Determine the [X, Y] coordinate at the center of the cell enclosing the given text.  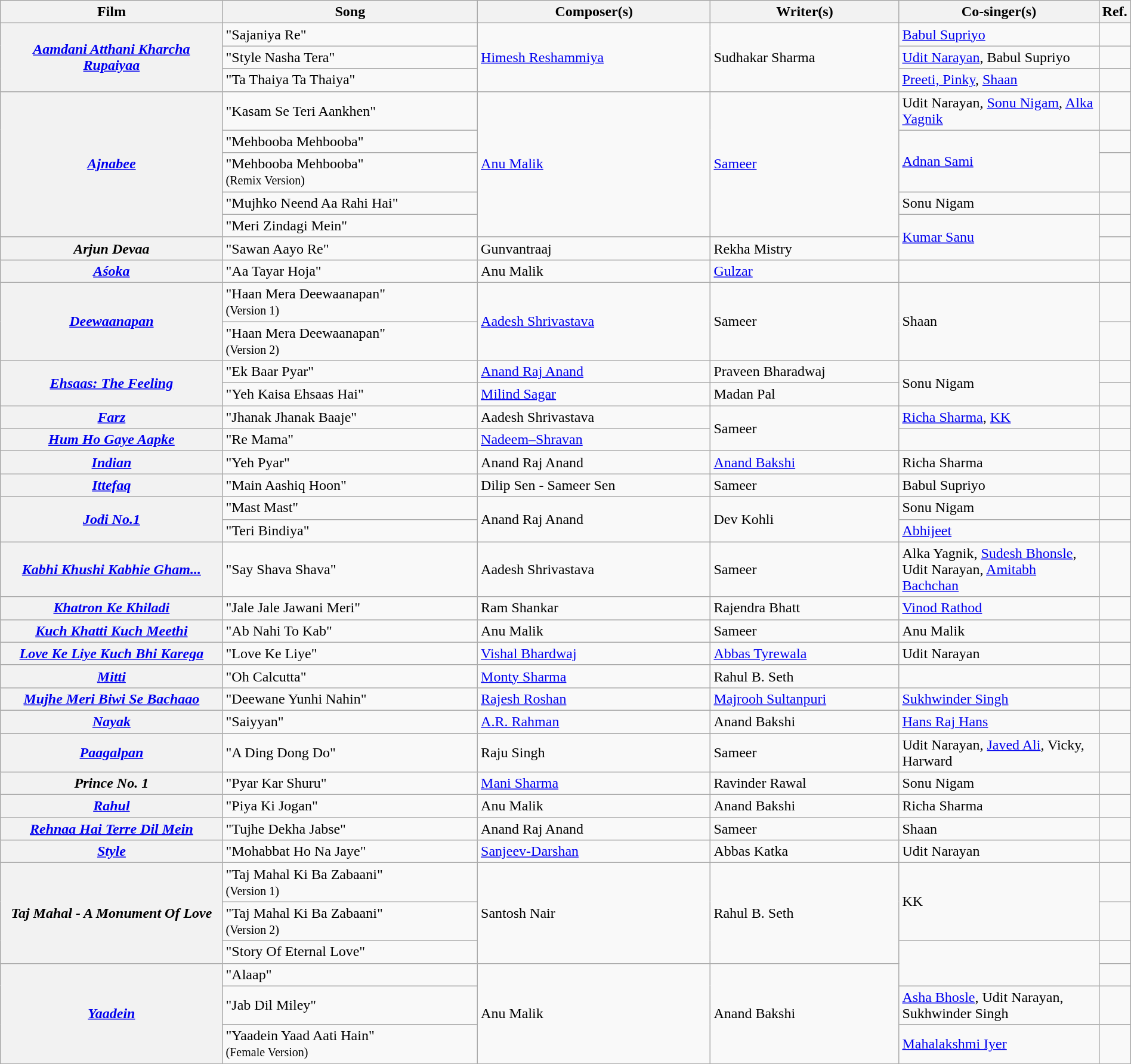
Taj Mahal - A Monument Of Love [112, 913]
Aamdani Atthani Kharcha Rupaiyaa [112, 57]
Santosh Nair [594, 913]
Prince No. 1 [112, 784]
"Taj Mahal Ki Ba Zabaani"(Version 2) [350, 921]
"Sawan Aayo Re" [350, 248]
Milind Sagar [594, 394]
Mani Sharma [594, 784]
Arjun Devaa [112, 248]
Style [112, 852]
"Re Mama" [350, 440]
"Jhanak Jhanak Baaje" [350, 417]
Mujhe Meri Biwi Se Bachaao [112, 699]
Farz [112, 417]
Ram Shankar [594, 608]
"Yeh Pyar" [350, 462]
Sudhakar Sharma [805, 57]
"Ab Nahi To Kab" [350, 631]
"Ek Baar Pyar" [350, 372]
Rajesh Roshan [594, 699]
Himesh Reshammiya [594, 57]
Madan Pal [805, 394]
Abbas Katka [805, 852]
Udit Narayan, Javed Ali, Vicky, Harward [999, 752]
"Saiyyan" [350, 721]
Indian [112, 462]
Kuch Khatti Kuch Meethi [112, 631]
Ravinder Rawal [805, 784]
Nadeem–Shravan [594, 440]
Aśoka [112, 271]
Vinod Rathod [999, 608]
Gunvantraaj [594, 248]
"Ta Thaiya Ta Thaiya" [350, 80]
Deewaanapan [112, 321]
Alka Yagnik, Sudesh Bhonsle, Udit Narayan, Amitabh Bachchan [999, 569]
Love Ke Liye Kuch Bhi Karega [112, 653]
"Jab Dil Miley" [350, 1005]
"Mujhko Neend Aa Rahi Hai" [350, 203]
Adnan Sami [999, 161]
Nayak [112, 721]
"Sajaniya Re" [350, 35]
"Piya Ki Jogan" [350, 806]
Jodi No.1 [112, 519]
Hans Raj Hans [999, 721]
Rajendra Bhatt [805, 608]
"Mast Mast" [350, 508]
"Love Ke Liye" [350, 653]
Kabhi Khushi Kabhie Gham... [112, 569]
"Pyar Kar Shuru" [350, 784]
Paagalpan [112, 752]
Kumar Sanu [999, 237]
"Story Of Eternal Love" [350, 952]
Preeti, Pinky, Shaan [999, 80]
A.R. Rahman [594, 721]
Composer(s) [594, 12]
Writer(s) [805, 12]
Rahul [112, 806]
Ehsaas: The Feeling [112, 383]
"Mehbooba Mehbooba"(Remix Version) [350, 172]
"Style Nasha Tera" [350, 57]
Raju Singh [594, 752]
Abbas Tyrewala [805, 653]
"Mehbooba Mehbooba" [350, 141]
"Deewane Yunhi Nahin" [350, 699]
Dev Kohli [805, 519]
"A Ding Dong Do" [350, 752]
Udit Narayan, Sonu Nigam, Alka Yagnik [999, 111]
"Main Aashiq Hoon" [350, 485]
Co-singer(s) [999, 12]
"Kasam Se Teri Aankhen" [350, 111]
"Jale Jale Jawani Meri" [350, 608]
"Haan Mera Deewaanapan"(Version 1) [350, 302]
KK [999, 902]
Mitti [112, 676]
Asha Bhosle, Udit Narayan, Sukhwinder Singh [999, 1005]
Yaadein [112, 1013]
"Teri Bindiya" [350, 531]
Ajnabee [112, 164]
Ittefaq [112, 485]
Sanjeev-Darshan [594, 852]
"Haan Mera Deewaanapan"(Version 2) [350, 340]
Vishal Bhardwaj [594, 653]
"Aa Tayar Hoja" [350, 271]
"Tujhe Dekha Jabse" [350, 829]
Udit Narayan, Babul Supriyo [999, 57]
Song [350, 12]
Monty Sharma [594, 676]
Hum Ho Gaye Aapke [112, 440]
"Yaadein Yaad Aati Hain"(Female Version) [350, 1044]
Rehnaa Hai Terre Dil Mein [112, 829]
"Taj Mahal Ki Ba Zabaani"(Version 1) [350, 882]
"Alaap" [350, 974]
Ref. [1114, 12]
"Meri Zindagi Mein" [350, 226]
Gulzar [805, 271]
Khatron Ke Khiladi [112, 608]
"Yeh Kaisa Ehsaas Hai" [350, 394]
Film [112, 12]
Majrooh Sultanpuri [805, 699]
Abhijeet [999, 531]
Rekha Mistry [805, 248]
Praveen Bharadwaj [805, 372]
Sukhwinder Singh [999, 699]
Mahalakshmi Iyer [999, 1044]
Dilip Sen - Sameer Sen [594, 485]
Richa Sharma, KK [999, 417]
"Say Shava Shava" [350, 569]
"Oh Calcutta" [350, 676]
"Mohabbat Ho Na Jaye" [350, 852]
